Locate the cell with the specified text and output its [x, y] center coordinate. 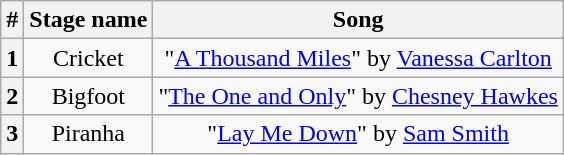
"The One and Only" by Chesney Hawkes [358, 96]
Song [358, 20]
"Lay Me Down" by Sam Smith [358, 134]
# [12, 20]
2 [12, 96]
Stage name [88, 20]
Bigfoot [88, 96]
"A Thousand Miles" by Vanessa Carlton [358, 58]
Cricket [88, 58]
Piranha [88, 134]
3 [12, 134]
1 [12, 58]
